Pinpoint the cell where the given text exists, returning its (X, Y) midpoint coordinate. 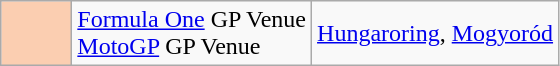
Formula One GP VenueMotoGP GP Venue (192, 34)
Hungaroring, Mogyoród (436, 34)
